Search for the cell housing the specified text and yield its [X, Y] center coordinate. 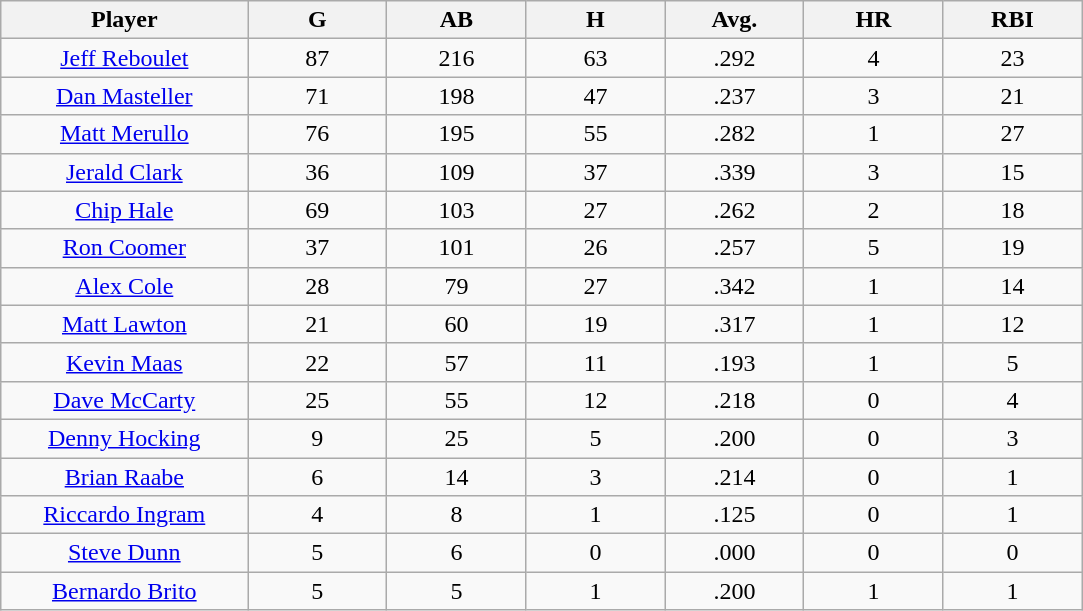
Steve Dunn [124, 553]
G [318, 20]
Denny Hocking [124, 438]
Matt Lawton [124, 324]
HR [874, 20]
.000 [734, 553]
87 [318, 58]
Jeff Reboulet [124, 58]
H [596, 20]
2 [874, 210]
Chip Hale [124, 210]
18 [1012, 210]
8 [456, 515]
Riccardo Ingram [124, 515]
Avg. [734, 20]
RBI [1012, 20]
Alex Cole [124, 286]
.317 [734, 324]
AB [456, 20]
.282 [734, 134]
23 [1012, 58]
.262 [734, 210]
Matt Merullo [124, 134]
.125 [734, 515]
Player [124, 20]
60 [456, 324]
22 [318, 362]
216 [456, 58]
103 [456, 210]
.218 [734, 400]
Dave McCarty [124, 400]
47 [596, 96]
195 [456, 134]
69 [318, 210]
Kevin Maas [124, 362]
.292 [734, 58]
Ron Coomer [124, 248]
Brian Raabe [124, 477]
28 [318, 286]
76 [318, 134]
.257 [734, 248]
198 [456, 96]
36 [318, 172]
.342 [734, 286]
101 [456, 248]
109 [456, 172]
11 [596, 362]
.193 [734, 362]
71 [318, 96]
26 [596, 248]
63 [596, 58]
79 [456, 286]
Bernardo Brito [124, 591]
15 [1012, 172]
Jerald Clark [124, 172]
9 [318, 438]
Dan Masteller [124, 96]
57 [456, 362]
.214 [734, 477]
.339 [734, 172]
.237 [734, 96]
